Find where the given text appears and provide that cell's center as [X, Y] coordinate. 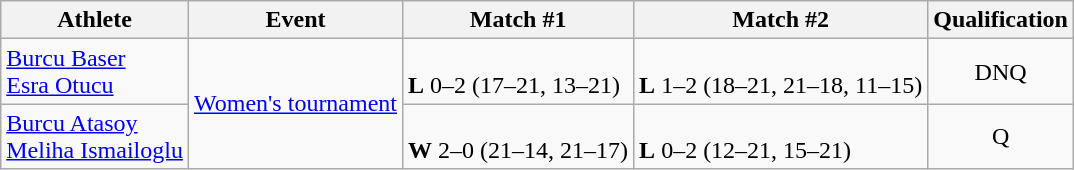
Burcu Baser Esra Otucu [95, 72]
Q [1001, 136]
L 1–2 (18–21, 21–18, 11–15) [781, 72]
Match #1 [518, 20]
L 0–2 (12–21, 15–21) [781, 136]
DNQ [1001, 72]
Qualification [1001, 20]
Athlete [95, 20]
Women's tournament [295, 104]
L 0–2 (17–21, 13–21) [518, 72]
Event [295, 20]
Match #2 [781, 20]
W 2–0 (21–14, 21–17) [518, 136]
Burcu Atasoy Meliha Ismailoglu [95, 136]
